Scan for the cell matching the given text and deliver its (X, Y) coordinate at center. 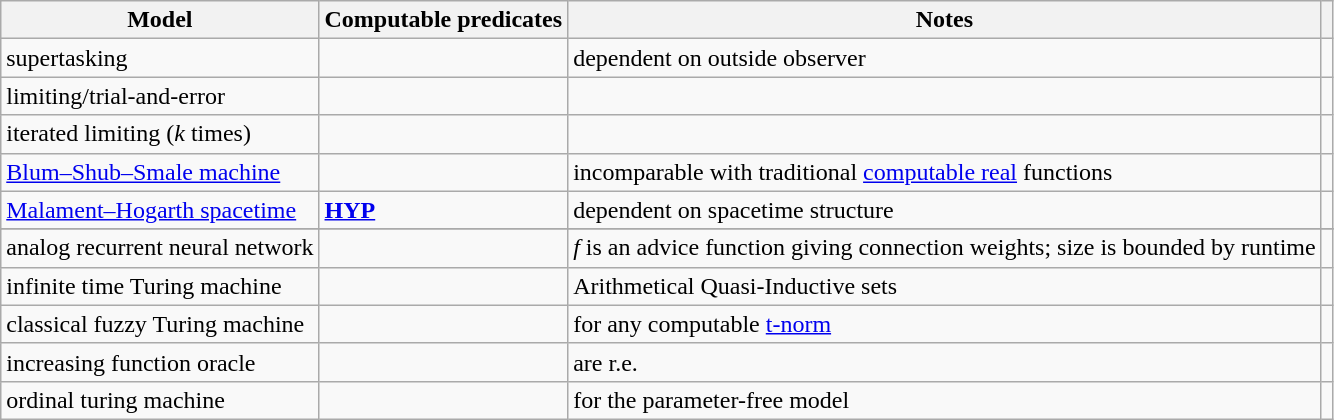
Blum–Shub–Smale machine (160, 172)
ordinal turing machine (160, 400)
HYP (444, 210)
for the parameter-free model (945, 400)
incomparable with traditional computable real functions (945, 172)
limiting/trial-and-error (160, 96)
are r.e. (945, 362)
infinite time Turing machine (160, 286)
f is an advice function giving connection weights; size is bounded by runtime (945, 248)
for any computable t-norm (945, 324)
dependent on outside observer (945, 58)
Model (160, 20)
Notes (945, 20)
analog recurrent neural network (160, 248)
dependent on spacetime structure (945, 210)
Computable predicates (444, 20)
supertasking (160, 58)
increasing function oracle (160, 362)
Malament–Hogarth spacetime (160, 210)
Arithmetical Quasi-Inductive sets (945, 286)
classical fuzzy Turing machine (160, 324)
iterated limiting (k times) (160, 134)
